Search for the cell housing the specified text and yield its (X, Y) center coordinate. 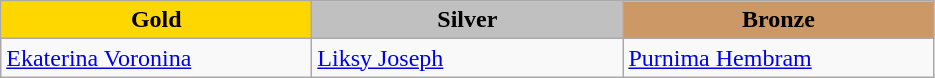
Gold (156, 20)
Silver (468, 20)
Purnima Hembram (778, 58)
Ekaterina Voronina (156, 58)
Liksy Joseph (468, 58)
Bronze (778, 20)
